Find where the given text appears and provide that cell's center as [X, Y] coordinate. 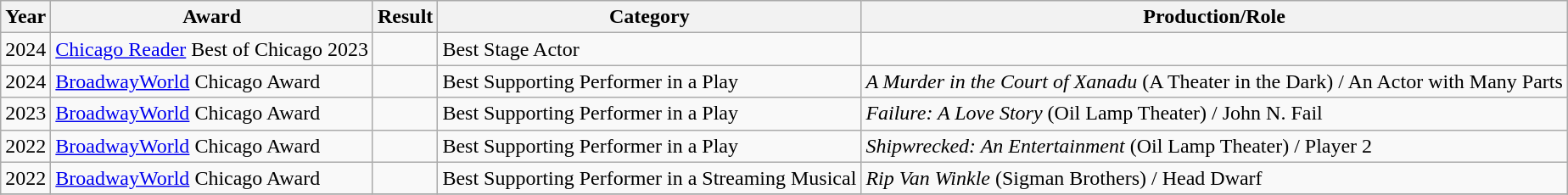
Shipwrecked: An Entertainment (Oil Lamp Theater) / Player 2 [1215, 146]
Best Supporting Performer in a Streaming Musical [650, 178]
Award [212, 17]
A Murder in the Court of Xanadu (A Theater in the Dark) / An Actor with Many Parts [1215, 81]
Rip Van Winkle (Sigman Brothers) / Head Dwarf [1215, 178]
Best Stage Actor [650, 49]
Category [650, 17]
Failure: A Love Story (Oil Lamp Theater) / John N. Fail [1215, 114]
Chicago Reader Best of Chicago 2023 [212, 49]
Year [25, 17]
Result [405, 17]
Production/Role [1215, 17]
2023 [25, 114]
